Extract the (X, Y) coordinate from the center of the cell holding the provided text.  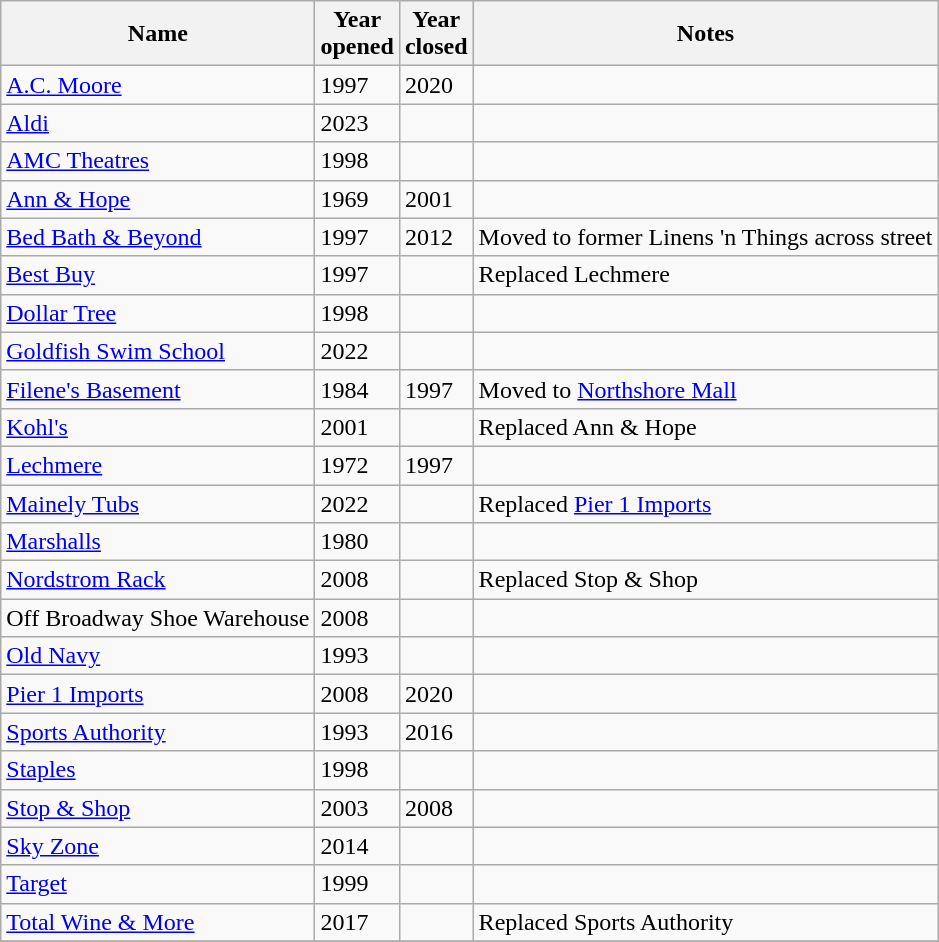
Sports Authority (158, 732)
2017 (357, 922)
Pier 1 Imports (158, 694)
Name (158, 34)
Replaced Sports Authority (706, 922)
Moved to former Linens 'n Things across street (706, 237)
Goldfish Swim School (158, 351)
Kohl's (158, 427)
1984 (357, 389)
Filene's Basement (158, 389)
A.C. Moore (158, 85)
2023 (357, 123)
Best Buy (158, 275)
Total Wine & More (158, 922)
AMC Theatres (158, 161)
Notes (706, 34)
2012 (436, 237)
1972 (357, 465)
Bed Bath & Beyond (158, 237)
1969 (357, 199)
Staples (158, 770)
Sky Zone (158, 846)
1999 (357, 884)
Yearopened (357, 34)
2003 (357, 808)
Target (158, 884)
1980 (357, 542)
Moved to Northshore Mall (706, 389)
Aldi (158, 123)
Old Navy (158, 656)
Replaced Lechmere (706, 275)
Off Broadway Shoe Warehouse (158, 618)
Stop & Shop (158, 808)
2016 (436, 732)
Ann & Hope (158, 199)
Marshalls (158, 542)
2014 (357, 846)
Lechmere (158, 465)
Dollar Tree (158, 313)
Yearclosed (436, 34)
Nordstrom Rack (158, 580)
Mainely Tubs (158, 503)
Replaced Stop & Shop (706, 580)
Replaced Pier 1 Imports (706, 503)
Replaced Ann & Hope (706, 427)
